Extract the [x, y] coordinate from the center of the cell holding the provided text.  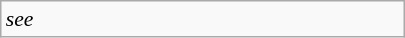
see [203, 19]
